Return [x, y] of the center of cell containing provided text 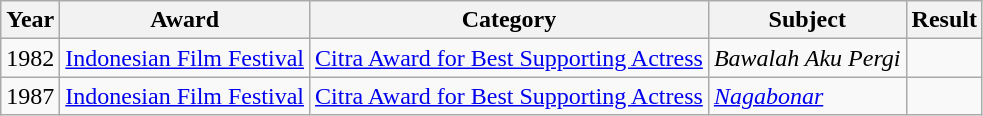
Award [185, 20]
1987 [30, 96]
Bawalah Aku Pergi [807, 58]
Nagabonar [807, 96]
Subject [807, 20]
1982 [30, 58]
Result [944, 20]
Year [30, 20]
Category [510, 20]
